Scan for the cell matching the given text and deliver its [x, y] coordinate at center. 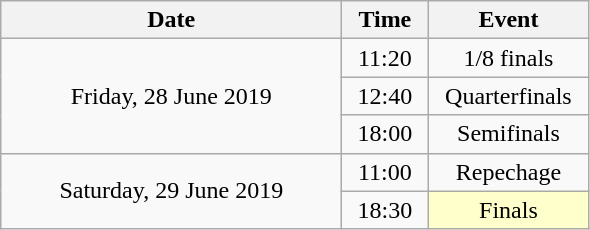
11:20 [385, 58]
Finals [508, 210]
11:00 [385, 172]
Repechage [508, 172]
Event [508, 20]
Friday, 28 June 2019 [172, 96]
Quarterfinals [508, 96]
Saturday, 29 June 2019 [172, 191]
Time [385, 20]
18:30 [385, 210]
12:40 [385, 96]
18:00 [385, 134]
Date [172, 20]
Semifinals [508, 134]
1/8 finals [508, 58]
